Capture the cell that displays the provided text and extract its (X, Y) central coordinate. 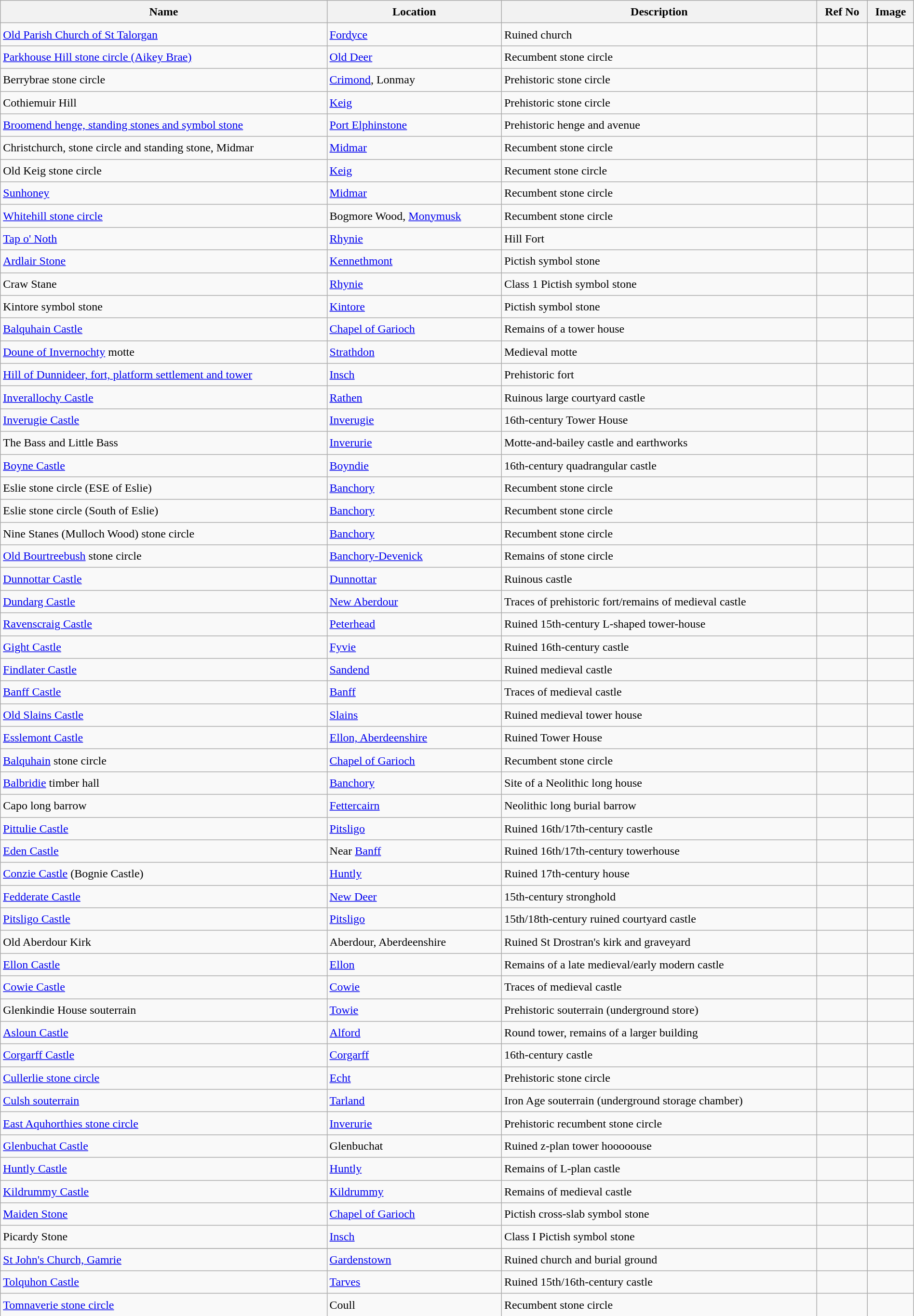
Iron Age souterrain (underground storage chamber) (659, 1101)
Fordyce (414, 35)
Near Banff (414, 851)
Sunhoney (164, 193)
Ruined 16th/17th-century towerhouse (659, 851)
Remains of a late medieval/early modern castle (659, 964)
Ruined church (659, 35)
Fedderate Castle (164, 897)
Remains of medieval castle (659, 1192)
Alford (414, 1033)
Ruined 15th/16th-century castle (659, 1282)
Balbridie timber hall (164, 783)
Prehistoric henge and avenue (659, 125)
Tomnaverie stone circle (164, 1304)
Class I Pictish symbol stone (659, 1237)
Prehistoric souterrain (underground store) (659, 1010)
Ruined church and burial ground (659, 1259)
Ruined St Drostran's kirk and graveyard (659, 942)
Ellon (414, 964)
Eslie stone circle (South of Eslie) (164, 511)
Gight Castle (164, 647)
Pictish cross-slab symbol stone (659, 1214)
Glenkindie House souterrain (164, 1010)
Huntly Castle (164, 1168)
Broomend henge, standing stones and symbol stone (164, 125)
Old Aberdour Kirk (164, 942)
New Deer (414, 897)
16th-century Tower House (659, 420)
Ruinous large courtyard castle (659, 397)
Rathen (414, 397)
Sandend (414, 670)
Medieval motte (659, 352)
Echt (414, 1078)
Ruined 16th-century castle (659, 647)
Christchurch, stone circle and standing stone, Midmar (164, 148)
Inverallochy Castle (164, 397)
Ellon, Aberdeenshire (414, 738)
Location (414, 12)
Ruined z-plan tower hooooouse (659, 1146)
Remains of L-plan castle (659, 1168)
Cowie Castle (164, 987)
Peterhead (414, 624)
Ruinous castle (659, 578)
The Bass and Little Bass (164, 443)
Ravenscraig Castle (164, 624)
Port Elphinstone (414, 125)
Tap o' Noth (164, 238)
East Aquhorthies stone circle (164, 1123)
Strathdon (414, 352)
15th/18th-century ruined courtyard castle (659, 919)
Ardlair Stone (164, 261)
Cullerlie stone circle (164, 1078)
Round tower, remains of a larger building (659, 1033)
Crimond, Lonmay (414, 80)
Tolquhon Castle (164, 1282)
Tarland (414, 1101)
Findlater Castle (164, 670)
Dunnottar (414, 578)
Tarves (414, 1282)
Craw Stane (164, 284)
Bogmore Wood, Monymusk (414, 216)
Esslemont Castle (164, 738)
Old Bourtreebush stone circle (164, 556)
Motte-and-bailey castle and earthworks (659, 443)
Image (890, 12)
Banff Castle (164, 692)
Capo long barrow (164, 806)
Boyndie (414, 466)
Dundarg Castle (164, 602)
Gardenstown (414, 1259)
Banchory-Devenick (414, 556)
St John's Church, Gamrie (164, 1259)
16th-century quadrangular castle (659, 466)
Class 1 Pictish symbol stone (659, 284)
Kildrummy Castle (164, 1192)
Berrybrae stone circle (164, 80)
Parkhouse Hill stone circle (Aikey Brae) (164, 57)
Hill Fort (659, 238)
Neolithic long burial barrow (659, 806)
Kildrummy (414, 1192)
Site of a Neolithic long house (659, 783)
Ruined 17th-century house (659, 873)
Ruined 16th/17th-century castle (659, 828)
Culsh souterrain (164, 1101)
Ruined 15th-century L-shaped tower-house (659, 624)
Old Keig stone circle (164, 171)
Aberdour, Aberdeenshire (414, 942)
Corgarff (414, 1056)
Towie (414, 1010)
Prehistoric fort (659, 375)
Inverugie Castle (164, 420)
Maiden Stone (164, 1214)
Eslie stone circle (ESE of Eslie) (164, 488)
15th-century stronghold (659, 897)
Balquhain Castle (164, 330)
Ruined medieval castle (659, 670)
Description (659, 12)
Asloun Castle (164, 1033)
Ellon Castle (164, 964)
Cothiemuir Hill (164, 102)
Traces of prehistoric fort/remains of medieval castle (659, 602)
16th-century castle (659, 1056)
New Aberdour (414, 602)
Remains of a tower house (659, 330)
Ruined Tower House (659, 738)
Cowie (414, 987)
Dunnottar Castle (164, 578)
Fyvie (414, 647)
Kintore (414, 307)
Ruined medieval tower house (659, 715)
Old Deer (414, 57)
Old Slains Castle (164, 715)
Prehistoric recumbent stone circle (659, 1123)
Balquhain stone circle (164, 761)
Kennethmont (414, 261)
Boyne Castle (164, 466)
Picardy Stone (164, 1237)
Doune of Invernochty motte (164, 352)
Pittulie Castle (164, 828)
Ref No (842, 12)
Glenbuchat Castle (164, 1146)
Banff (414, 692)
Corgarff Castle (164, 1056)
Recument stone circle (659, 171)
Slains (414, 715)
Inverugie (414, 420)
Old Parish Church of St Talorgan (164, 35)
Pitsligo Castle (164, 919)
Kintore symbol stone (164, 307)
Eden Castle (164, 851)
Remains of stone circle (659, 556)
Fettercairn (414, 806)
Nine Stanes (Mulloch Wood) stone circle (164, 533)
Whitehill stone circle (164, 216)
Conzie Castle (Bognie Castle) (164, 873)
Coull (414, 1304)
Name (164, 12)
Glenbuchat (414, 1146)
Hill of Dunnideer, fort, platform settlement and tower (164, 375)
